Capture the cell that displays the provided text and extract its (X, Y) central coordinate. 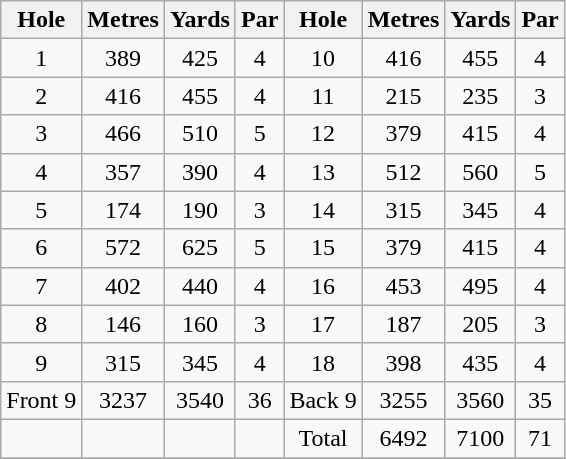
7 (42, 286)
6492 (404, 438)
36 (259, 400)
7100 (480, 438)
625 (200, 248)
190 (200, 210)
17 (323, 324)
10 (323, 58)
9 (42, 362)
6 (42, 248)
466 (124, 134)
71 (540, 438)
146 (124, 324)
Front 9 (42, 400)
Back 9 (323, 400)
572 (124, 248)
389 (124, 58)
215 (404, 96)
205 (480, 324)
2 (42, 96)
440 (200, 286)
402 (124, 286)
235 (480, 96)
Total (323, 438)
390 (200, 172)
13 (323, 172)
11 (323, 96)
560 (480, 172)
160 (200, 324)
3540 (200, 400)
174 (124, 210)
453 (404, 286)
512 (404, 172)
495 (480, 286)
3255 (404, 400)
510 (200, 134)
187 (404, 324)
8 (42, 324)
12 (323, 134)
3560 (480, 400)
398 (404, 362)
1 (42, 58)
435 (480, 362)
35 (540, 400)
16 (323, 286)
357 (124, 172)
15 (323, 248)
18 (323, 362)
3237 (124, 400)
14 (323, 210)
425 (200, 58)
